Identify which cell holds the provided text, then report its [x, y] central coordinate. 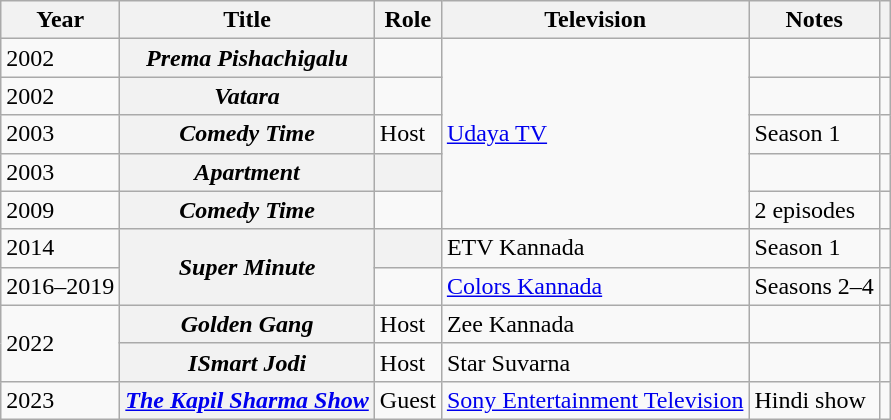
Title [247, 20]
Vatara [247, 96]
Udaya TV [595, 134]
2009 [60, 210]
Hindi show [814, 400]
Prema Pishachigalu [247, 58]
Role [408, 20]
Colors Kannada [595, 286]
Television [595, 20]
Seasons 2–4 [814, 286]
2014 [60, 248]
Zee Kannada [595, 324]
The Kapil Sharma Show [247, 400]
Year [60, 20]
2 episodes [814, 210]
Guest [408, 400]
Star Suvarna [595, 362]
Sony Entertainment Television [595, 400]
Golden Gang [247, 324]
2016–2019 [60, 286]
2023 [60, 400]
2022 [60, 343]
ETV Kannada [595, 248]
Super Minute [247, 267]
Notes [814, 20]
Apartment [247, 172]
ISmart Jodi [247, 362]
